Provide the (x, y) coordinate of the cell's center where the given text is located.  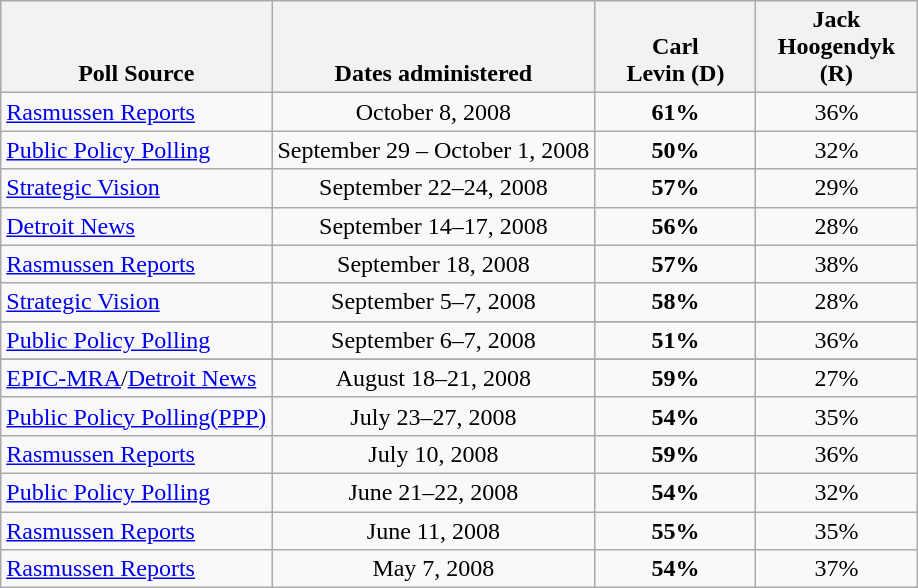
July 23–27, 2008 (434, 416)
September 14–17, 2008 (434, 226)
September 6–7, 2008 (434, 340)
38% (836, 264)
August 18–21, 2008 (434, 378)
Public Policy Polling(PPP) (136, 416)
JackHoogendyk (R) (836, 47)
Detroit News (136, 226)
May 7, 2008 (434, 569)
51% (676, 340)
61% (676, 112)
June 21–22, 2008 (434, 492)
27% (836, 378)
Dates administered (434, 47)
September 18, 2008 (434, 264)
50% (676, 150)
September 29 – October 1, 2008 (434, 150)
EPIC-MRA/Detroit News (136, 378)
September 22–24, 2008 (434, 188)
CarlLevin (D) (676, 47)
October 8, 2008 (434, 112)
56% (676, 226)
June 11, 2008 (434, 531)
55% (676, 531)
September 5–7, 2008 (434, 302)
Poll Source (136, 47)
37% (836, 569)
29% (836, 188)
July 10, 2008 (434, 454)
58% (676, 302)
